Search for the cell housing the specified text and yield its (X, Y) center coordinate. 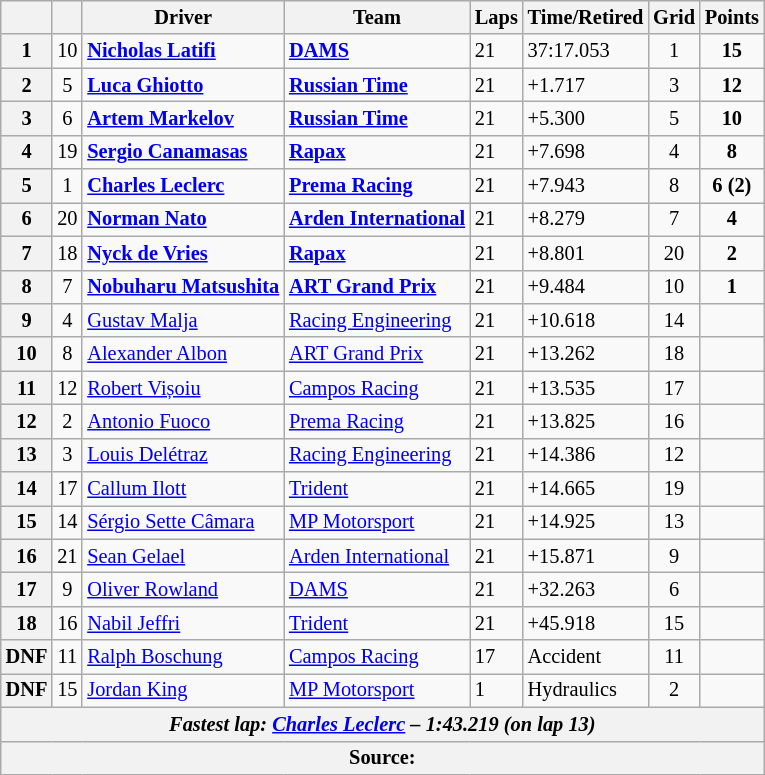
Alexander Albon (183, 354)
Sérgio Sette Câmara (183, 522)
+15.871 (586, 556)
+8.279 (586, 219)
37:17.053 (586, 51)
+13.535 (586, 388)
Source: (382, 758)
Time/Retired (586, 17)
+14.925 (586, 522)
Antonio Fuoco (183, 421)
Charles Leclerc (183, 186)
Hydraulics (586, 690)
+13.825 (586, 421)
Laps (496, 17)
Oliver Rowland (183, 589)
Artem Markelov (183, 118)
Ralph Boschung (183, 657)
+10.618 (586, 320)
Driver (183, 17)
Nyck de Vries (183, 253)
Jordan King (183, 690)
Sergio Canamasas (183, 152)
Gustav Malja (183, 320)
Accident (586, 657)
Robert Vișoiu (183, 388)
Nabil Jeffri (183, 623)
+1.717 (586, 85)
+32.263 (586, 589)
Grid (674, 17)
Team (377, 17)
+14.665 (586, 489)
6 (2) (732, 186)
+14.386 (586, 455)
+13.262 (586, 354)
Louis Delétraz (183, 455)
Nicholas Latifi (183, 51)
+5.300 (586, 118)
+7.943 (586, 186)
+8.801 (586, 253)
+7.698 (586, 152)
Nobuharu Matsushita (183, 287)
Callum Ilott (183, 489)
Luca Ghiotto (183, 85)
Fastest lap: Charles Leclerc – 1:43.219 (on lap 13) (382, 724)
+9.484 (586, 287)
+45.918 (586, 623)
Points (732, 17)
Norman Nato (183, 219)
Sean Gelael (183, 556)
